Return [x, y] of the center of cell containing provided text 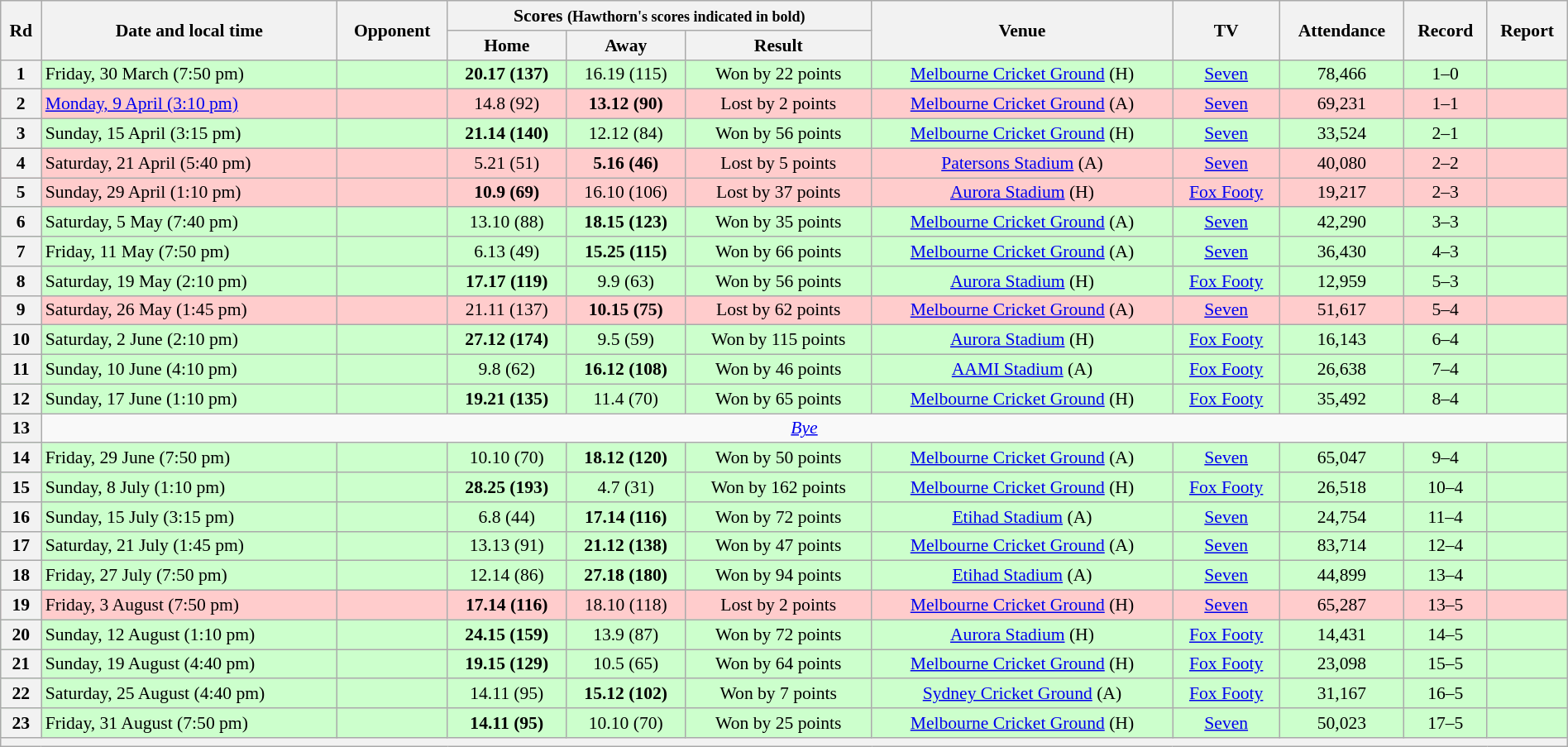
Won by 115 points [779, 340]
11–4 [1446, 517]
6.13 (49) [507, 251]
TV [1226, 30]
Friday, 31 August (7:50 pm) [189, 723]
19,217 [1341, 193]
Attendance [1341, 30]
17–5 [1446, 723]
83,714 [1341, 546]
33,524 [1341, 134]
44,899 [1341, 576]
31,167 [1341, 694]
19.21 (135) [507, 399]
2–3 [1446, 193]
13–5 [1446, 606]
Patersons Stadium (A) [1022, 163]
Saturday, 2 June (2:10 pm) [189, 340]
Won by 25 points [779, 723]
Sydney Cricket Ground (A) [1022, 694]
10 [22, 340]
1 [22, 74]
7 [22, 251]
Venue [1022, 30]
18 [22, 576]
Friday, 27 July (7:50 pm) [189, 576]
51,617 [1341, 310]
9–4 [1446, 458]
16–5 [1446, 694]
Friday, 29 June (7:50 pm) [189, 458]
Won by 35 points [779, 223]
1–1 [1446, 104]
11.4 (70) [626, 399]
Sunday, 17 June (1:10 pm) [189, 399]
19 [22, 606]
Sunday, 29 April (1:10 pm) [189, 193]
21.14 (140) [507, 134]
Won by 162 points [779, 487]
42,290 [1341, 223]
Friday, 3 August (7:50 pm) [189, 606]
16,143 [1341, 340]
21 [22, 664]
28.25 (193) [507, 487]
19.15 (129) [507, 664]
2–1 [1446, 134]
Won by 46 points [779, 370]
4.7 (31) [626, 487]
20.17 (137) [507, 74]
5.21 (51) [507, 163]
13–4 [1446, 576]
35,492 [1341, 399]
16.19 (115) [626, 74]
16.12 (108) [626, 370]
Won by 94 points [779, 576]
14,431 [1341, 634]
Friday, 11 May (7:50 pm) [189, 251]
Result [779, 45]
15.12 (102) [626, 694]
7–4 [1446, 370]
5–3 [1446, 281]
2 [22, 104]
Sunday, 8 July (1:10 pm) [189, 487]
14–5 [1446, 634]
15–5 [1446, 664]
9 [22, 310]
5–4 [1446, 310]
14 [22, 458]
6–4 [1446, 340]
13.13 (91) [507, 546]
15 [22, 487]
15.25 (115) [626, 251]
Saturday, 25 August (4:40 pm) [189, 694]
Won by 66 points [779, 251]
14.8 (92) [507, 104]
9.9 (63) [626, 281]
6 [22, 223]
40,080 [1341, 163]
3–3 [1446, 223]
21.11 (137) [507, 310]
12.12 (84) [626, 134]
2–2 [1446, 163]
10.5 (65) [626, 664]
Lost by 62 points [779, 310]
6.8 (44) [507, 517]
50,023 [1341, 723]
26,638 [1341, 370]
Saturday, 21 July (1:45 pm) [189, 546]
Record [1446, 30]
10.15 (75) [626, 310]
69,231 [1341, 104]
Won by 65 points [779, 399]
18.15 (123) [626, 223]
12.14 (86) [507, 576]
10.9 (69) [507, 193]
24.15 (159) [507, 634]
27.18 (180) [626, 576]
18.10 (118) [626, 606]
11 [22, 370]
18.12 (120) [626, 458]
5.16 (46) [626, 163]
Saturday, 26 May (1:45 pm) [189, 310]
27.12 (174) [507, 340]
65,287 [1341, 606]
AAMI Stadium (A) [1022, 370]
Saturday, 5 May (7:40 pm) [189, 223]
24,754 [1341, 517]
Won by 7 points [779, 694]
Saturday, 21 April (5:40 pm) [189, 163]
Lost by 37 points [779, 193]
16 [22, 517]
13.12 (90) [626, 104]
Opponent [392, 30]
9.8 (62) [507, 370]
Friday, 30 March (7:50 pm) [189, 74]
Won by 64 points [779, 664]
Sunday, 15 April (3:15 pm) [189, 134]
12 [22, 399]
23 [22, 723]
Sunday, 12 August (1:10 pm) [189, 634]
4–3 [1446, 251]
Sunday, 10 June (4:10 pm) [189, 370]
Won by 22 points [779, 74]
17 [22, 546]
9.5 (59) [626, 340]
21.12 (138) [626, 546]
13 [22, 429]
Bye [804, 429]
20 [22, 634]
5 [22, 193]
Rd [22, 30]
12–4 [1446, 546]
1–0 [1446, 74]
13.10 (88) [507, 223]
4 [22, 163]
23,098 [1341, 664]
17.17 (119) [507, 281]
16.10 (106) [626, 193]
Away [626, 45]
36,430 [1341, 251]
Home [507, 45]
Sunday, 19 August (4:40 pm) [189, 664]
3 [22, 134]
Report [1527, 30]
Scores (Hawthorn's scores indicated in bold) [660, 16]
12,959 [1341, 281]
Monday, 9 April (3:10 pm) [189, 104]
10–4 [1446, 487]
Sunday, 15 July (3:15 pm) [189, 517]
65,047 [1341, 458]
Saturday, 19 May (2:10 pm) [189, 281]
13.9 (87) [626, 634]
8 [22, 281]
Date and local time [189, 30]
Won by 50 points [779, 458]
Won by 47 points [779, 546]
8–4 [1446, 399]
22 [22, 694]
26,518 [1341, 487]
Lost by 5 points [779, 163]
78,466 [1341, 74]
